Determine the (x, y) coordinate at the center of the cell enclosing the given text.  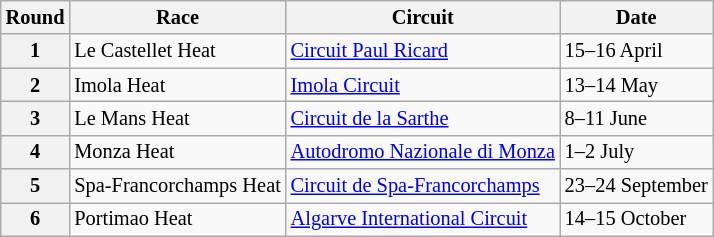
Circuit de la Sarthe (423, 118)
8–11 June (636, 118)
23–24 September (636, 186)
Circuit de Spa-Francorchamps (423, 186)
Le Castellet Heat (177, 51)
Monza Heat (177, 152)
Date (636, 17)
4 (36, 152)
6 (36, 219)
Autodromo Nazionale di Monza (423, 152)
Spa-Francorchamps Heat (177, 186)
14–15 October (636, 219)
Imola Circuit (423, 85)
Portimao Heat (177, 219)
Circuit (423, 17)
5 (36, 186)
Le Mans Heat (177, 118)
Circuit Paul Ricard (423, 51)
Race (177, 17)
2 (36, 85)
1 (36, 51)
3 (36, 118)
1–2 July (636, 152)
13–14 May (636, 85)
Algarve International Circuit (423, 219)
Round (36, 17)
Imola Heat (177, 85)
15–16 April (636, 51)
